Capture the cell that displays the provided text and extract its [X, Y] central coordinate. 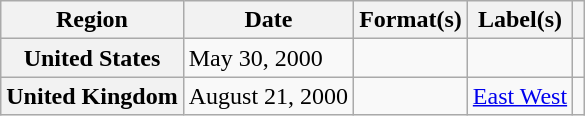
United Kingdom [92, 96]
August 21, 2000 [268, 96]
United States [92, 58]
Region [92, 20]
Format(s) [411, 20]
Date [268, 20]
May 30, 2000 [268, 58]
Label(s) [520, 20]
East West [520, 96]
